Determine the [x, y] coordinate at the center of the cell enclosing the given text.  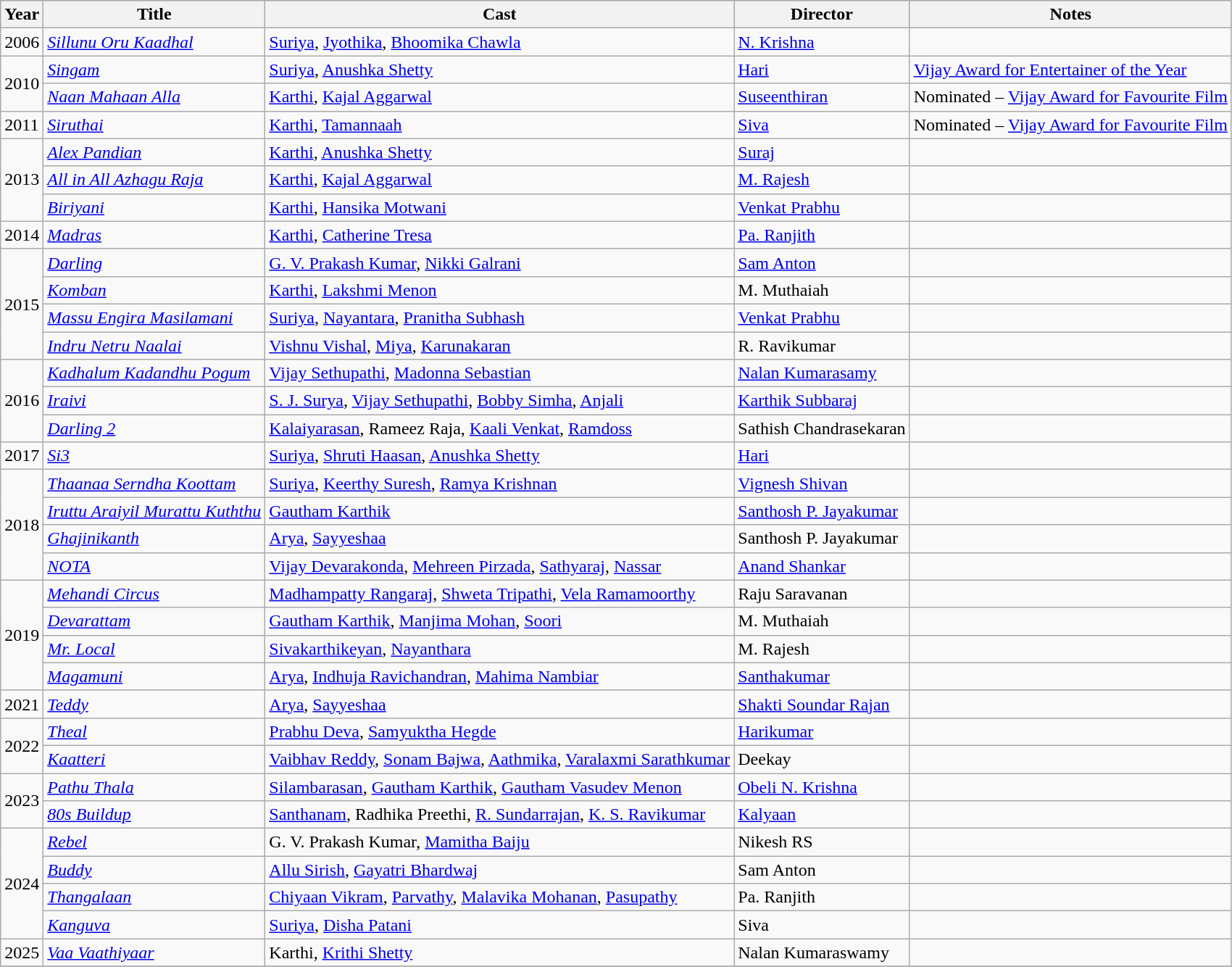
Notes [1070, 14]
Teddy [154, 704]
Kanguva [154, 925]
2022 [22, 745]
Sathish Chandrasekaran [822, 428]
Alex Pandian [154, 152]
R. Ravikumar [822, 346]
Suriya, Disha Patani [500, 925]
Allu Sirish, Gayatri Bhardwaj [500, 870]
Silambarasan, Gautham Karthik, Gautham Vasudev Menon [500, 787]
Sivakarthikeyan, Nayanthara [500, 649]
Anand Shankar [822, 566]
2014 [22, 235]
Gautham Karthik, Manjima Mohan, Soori [500, 621]
Madras [154, 235]
Suriya, Keerthy Suresh, Ramya Krishnan [500, 483]
G. V. Prakash Kumar, Nikki Galrani [500, 262]
Vaa Vaathiyaar [154, 953]
2017 [22, 456]
2024 [22, 884]
Nikesh RS [822, 842]
2019 [22, 635]
Director [822, 14]
Kalaiyarasan, Rameez Raja, Kaali Venkat, Ramdoss [500, 428]
Mehandi Circus [154, 594]
Thangalaan [154, 897]
G. V. Prakash Kumar, Mamitha Baiju [500, 842]
N. Krishna [822, 42]
Siruthai [154, 125]
Karthi, Krithi Shetty [500, 953]
Suriya, Shruti Haasan, Anushka Shetty [500, 456]
2010 [22, 83]
Iruttu Araiyil Murattu Kuththu [154, 511]
Vijay Award for Entertainer of the Year [1070, 70]
Cast [500, 14]
Massu Engira Masilamani [154, 318]
Raju Saravanan [822, 594]
Karthi, Hansika Motwani [500, 207]
Indru Netru Naalai [154, 346]
Gautham Karthik [500, 511]
Vignesh Shivan [822, 483]
Suriya, Jyothika, Bhoomika Chawla [500, 42]
Magamuni [154, 676]
Rebel [154, 842]
2015 [22, 304]
Sillunu Oru Kaadhal [154, 42]
Vijay Sethupathi, Madonna Sebastian [500, 373]
Karthi, Tamannaah [500, 125]
Darling [154, 262]
Ghajinikanth [154, 539]
Chiyaan Vikram, Parvathy, Malavika Mohanan, Pasupathy [500, 897]
Kalyaan [822, 815]
Title [154, 14]
Thaanaa Serndha Koottam [154, 483]
Madhampatty Rangaraj, Shweta Tripathi, Vela Ramamoorthy [500, 594]
All in All Azhagu Raja [154, 180]
Karthi, Catherine Tresa [500, 235]
Komban [154, 290]
Deekay [822, 759]
Kadhalum Kadandhu Pogum [154, 373]
Kaatteri [154, 759]
2025 [22, 953]
Vijay Devarakonda, Mehreen Pirzada, Sathyaraj, Nassar [500, 566]
Nalan Kumaraswamy [822, 953]
Shakti Soundar Rajan [822, 704]
Karthik Subbaraj [822, 401]
2016 [22, 401]
Mr. Local [154, 649]
Darling 2 [154, 428]
Devarattam [154, 621]
Suriya, Anushka Shetty [500, 70]
2018 [22, 525]
Suraj [822, 152]
Biriyani [154, 207]
NOTA [154, 566]
Vishnu Vishal, Miya, Karunakaran [500, 346]
Karthi, Lakshmi Menon [500, 290]
Buddy [154, 870]
Si3 [154, 456]
Pathu Thala [154, 787]
Vaibhav Reddy, Sonam Bajwa, Aathmika, Varalaxmi Sarathkumar [500, 759]
Suseenthiran [822, 97]
2013 [22, 180]
Prabhu Deva, Samyuktha Hegde [500, 731]
Nalan Kumarasamy [822, 373]
Karthi, Anushka Shetty [500, 152]
Harikumar [822, 731]
Santhakumar [822, 676]
Suriya, Nayantara, Pranitha Subhash [500, 318]
S. J. Surya, Vijay Sethupathi, Bobby Simha, Anjali [500, 401]
Santhanam, Radhika Preethi, R. Sundarrajan, K. S. Ravikumar [500, 815]
Obeli N. Krishna [822, 787]
2021 [22, 704]
Iraivi [154, 401]
2011 [22, 125]
2006 [22, 42]
Naan Mahaan Alla [154, 97]
Theal [154, 731]
Singam [154, 70]
80s Buildup [154, 815]
Arya, Indhuja Ravichandran, Mahima Nambiar [500, 676]
Year [22, 14]
2023 [22, 800]
